Scan for the cell matching the given text and deliver its (X, Y) coordinate at center. 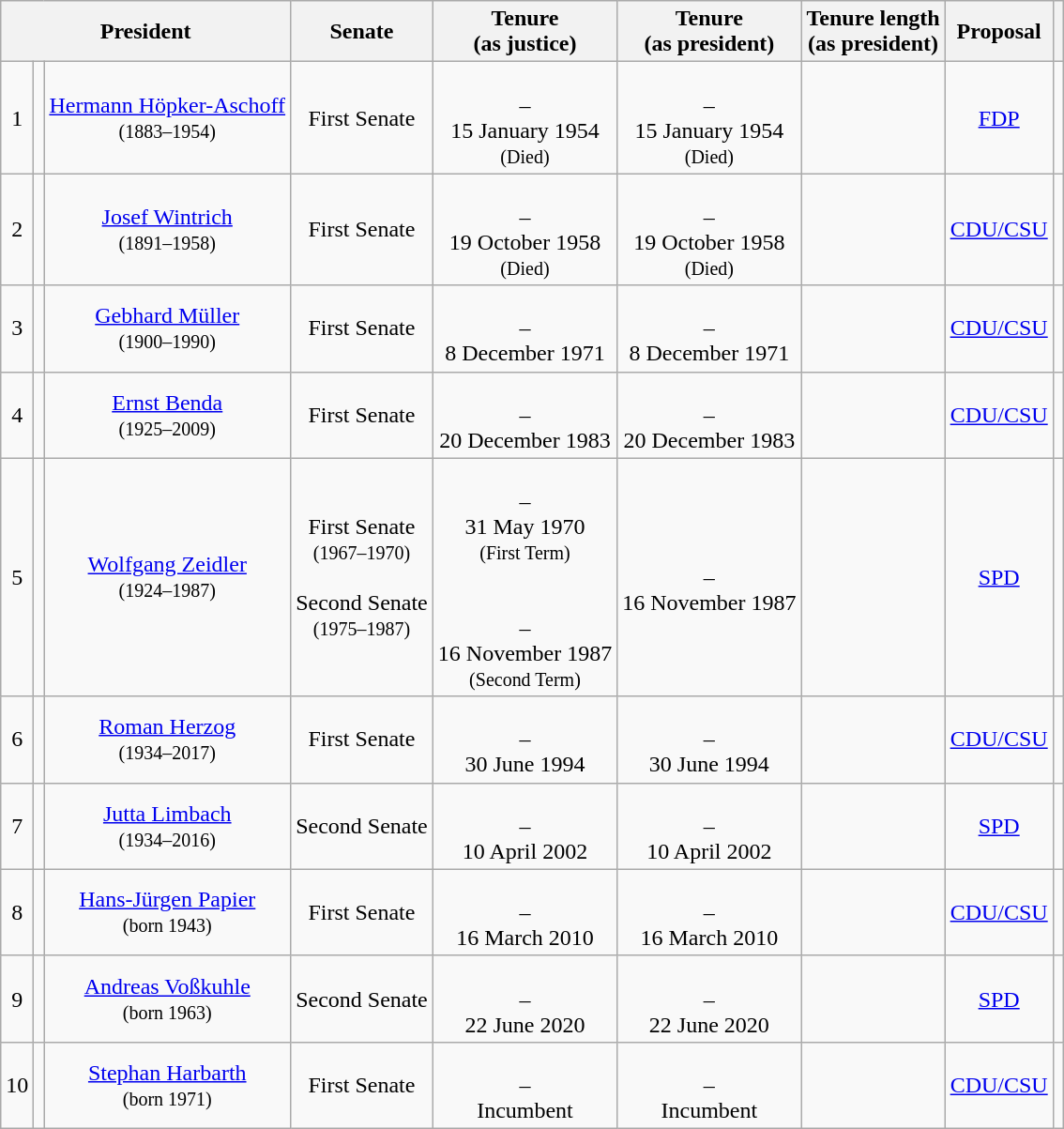
5 (17, 577)
Roman Herzog(1934–2017) (167, 740)
1 (17, 118)
4 (17, 415)
6 (17, 740)
–16 November 1987 (709, 577)
Proposal (998, 32)
Hermann Höpker-Aschoff(1883–1954) (167, 118)
Stephan Harbarth(born 1971) (167, 1085)
7 (17, 826)
Josef Wintrich(1891–1958) (167, 229)
Jutta Limbach(1934–2016) (167, 826)
–31 May 1970(First Term)–16 November 1987(Second Term) (524, 577)
FDP (998, 118)
President (146, 32)
Senate (362, 32)
2 (17, 229)
Andreas Voßkuhle(born 1963) (167, 999)
Tenure(as president) (709, 32)
Tenure length(as president) (873, 32)
3 (17, 328)
Ernst Benda(1925–2009) (167, 415)
Tenure(as justice) (524, 32)
Gebhard Müller(1900–1990) (167, 328)
8 (17, 912)
Wolfgang Zeidler(1924–1987) (167, 577)
9 (17, 999)
10 (17, 1085)
Hans-Jürgen Papier(born 1943) (167, 912)
First Senate(1967–1970)Second Senate(1975–1987) (362, 577)
